Locate the cell with the specified text and output its [x, y] center coordinate. 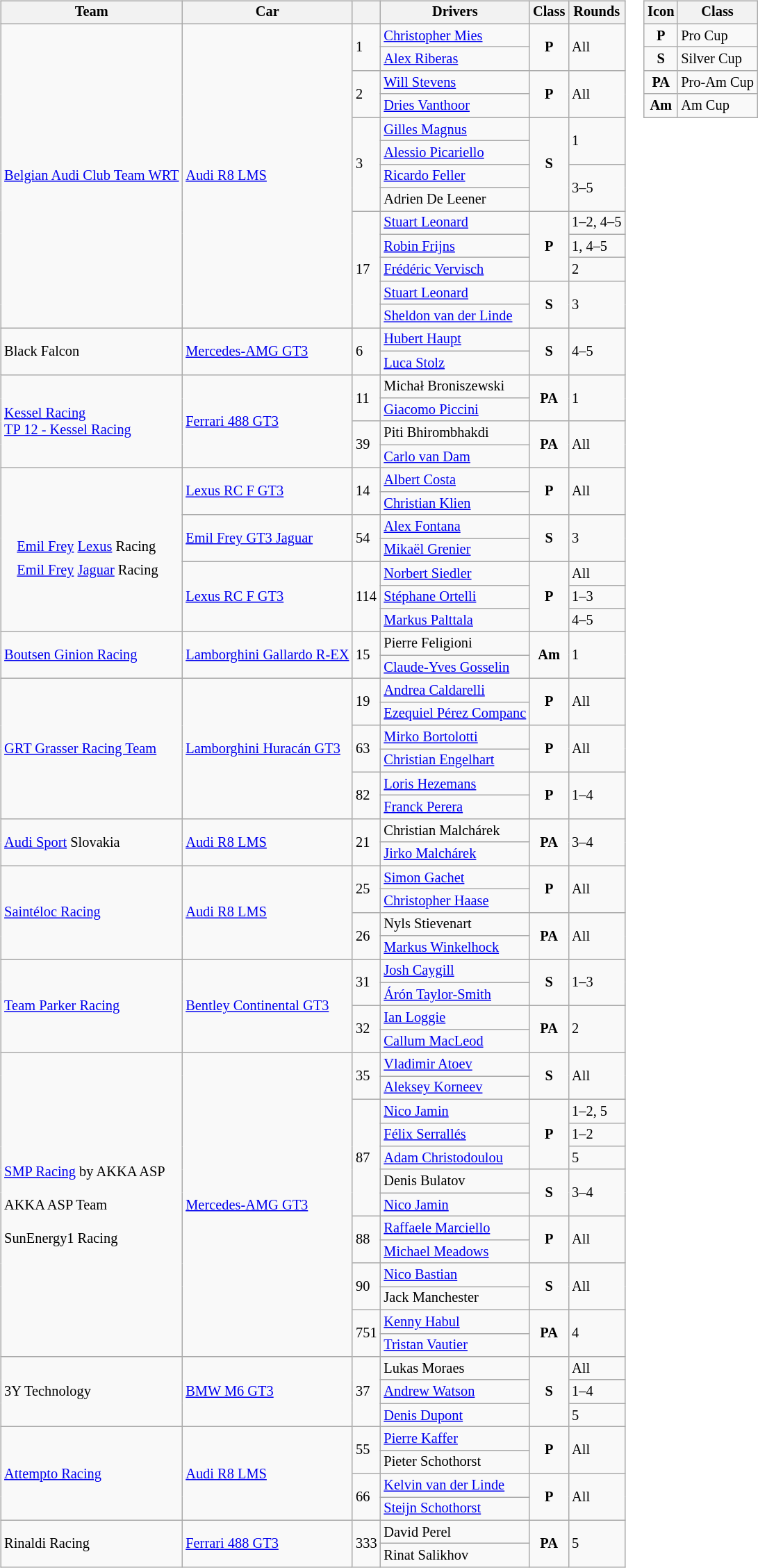
Aleksey Korneev [454, 1088]
Team Parker Racing [92, 1006]
Norbert Siedler [454, 573]
37 [366, 1392]
Raffaele Marciello [454, 1228]
Pro-Am Cup [717, 83]
Michał Broniszewski [454, 386]
Ian Loggie [454, 1018]
Denis Dupont [454, 1415]
Rounds [596, 13]
Emil Frey Lexus Racing [88, 546]
Franck Perera [454, 807]
55 [366, 1451]
SMP Racing by AKKA ASP AKKA ASP Team SunEnergy1 Racing [92, 1205]
Adrien De Leener [454, 199]
Michael Meadows [454, 1251]
Markus Palttala [454, 620]
1, 4–5 [596, 246]
25 [366, 889]
Markus Winkelhock [454, 948]
Loris Hezemans [454, 784]
Pieter Schothorst [454, 1462]
Denis Bulatov [454, 1181]
35 [366, 1075]
Robin Frijns [454, 246]
Vladimir Atoev [454, 1064]
Frédéric Vervisch [454, 270]
Dries Vanthoor [454, 106]
Bentley Continental GT3 [267, 1006]
Pierre Feligioni [454, 643]
Luca Stolz [454, 363]
Nyls Stievenart [454, 924]
Saintéloc Racing [92, 913]
Jack Manchester [454, 1298]
Emil Frey Lexus Racing Emil Frey Jaguar Racing [92, 550]
66 [366, 1496]
Jirko Malchárek [454, 854]
Ezequiel Pérez Companc [454, 713]
Albert Costa [454, 480]
Car [267, 13]
Lamborghini Huracán GT3 [267, 749]
Josh Caygill [454, 971]
Steijn Schothorst [454, 1509]
Rinat Salikhov [454, 1555]
Lamborghini Gallardo R-EX [267, 654]
Sheldon van der Linde [454, 316]
Callum MacLeod [454, 1041]
17 [366, 270]
Alex Riberas [454, 59]
Giacomo Piccini [454, 410]
14 [366, 492]
333 [366, 1544]
Silver Cup [717, 59]
63 [366, 749]
GRT Grasser Racing Team [92, 749]
Emil Frey GT3 Jaguar [267, 538]
114 [366, 596]
32 [366, 1030]
Attempto Racing [92, 1474]
Emil Frey Jaguar Racing [88, 570]
Tristan Vautier [454, 1345]
Boutsen Ginion Racing [92, 654]
Adam Christodoulou [454, 1158]
1–2, 4–5 [596, 223]
Icon [661, 13]
Simon Gachet [454, 877]
Carlo van Dam [454, 456]
Christian Engelhart [454, 761]
3–5 [596, 188]
11 [366, 397]
Will Stevens [454, 83]
Félix Serrallés [454, 1134]
Christopher Haase [454, 901]
Lukas Moraes [454, 1369]
Stéphane Ortelli [454, 597]
Alex Fontana [454, 527]
Christian Malchárek [454, 831]
Pro Cup [717, 35]
26 [366, 935]
82 [366, 795]
Drivers [454, 13]
David Perel [454, 1532]
Kenny Habul [454, 1321]
Audi Sport Slovakia [92, 842]
3Y Technology [92, 1392]
1–2 [596, 1134]
1–2, 5 [596, 1111]
Team [92, 13]
Hubert Haupt [454, 340]
19 [366, 702]
BMW M6 GT3 [267, 1392]
54 [366, 538]
87 [366, 1157]
Kessel Racing TP 12 - Kessel Racing [92, 421]
Ricardo Feller [454, 176]
Gilles Magnus [454, 129]
Alessio Picariello [454, 153]
39 [366, 445]
Pierre Kaffer [454, 1439]
Belgian Audi Club Team WRT [92, 176]
Am Cup [717, 106]
751 [366, 1332]
Black Falcon [92, 352]
Piti Bhirombhakdi [454, 433]
Kelvin van der Linde [454, 1485]
Andrea Caldarelli [454, 691]
31 [366, 982]
Christopher Mies [454, 35]
Claude-Yves Gosselin [454, 667]
90 [366, 1287]
Rinaldi Racing [92, 1544]
21 [366, 842]
6 [366, 352]
Árón Taylor-Smith [454, 994]
Christian Klien [454, 503]
Mikaël Grenier [454, 550]
Andrew Watson [454, 1392]
Mirko Bortolotti [454, 737]
15 [366, 654]
88 [366, 1239]
Nico Bastian [454, 1275]
4 [596, 1332]
